Extract the (X, Y) coordinate from the center of the cell holding the provided text.  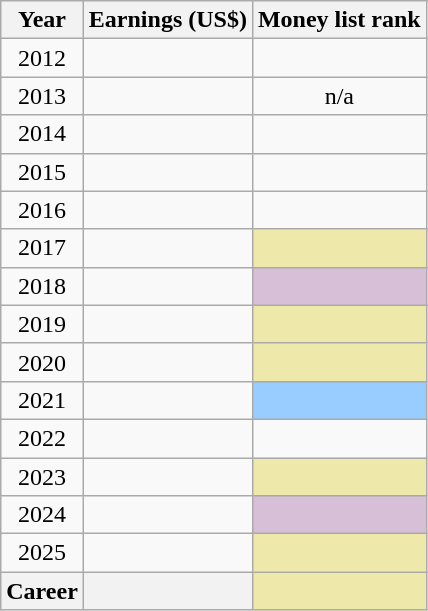
2014 (42, 134)
Money list rank (339, 20)
Year (42, 20)
Earnings (US$) (168, 20)
2024 (42, 515)
2020 (42, 362)
2013 (42, 96)
2022 (42, 438)
2023 (42, 477)
2012 (42, 58)
2018 (42, 286)
Career (42, 591)
2016 (42, 210)
2017 (42, 248)
2025 (42, 553)
2019 (42, 324)
n/a (339, 96)
2021 (42, 400)
2015 (42, 172)
